Detect which cell encompasses the target text, then output its (x, y) center coordinate. 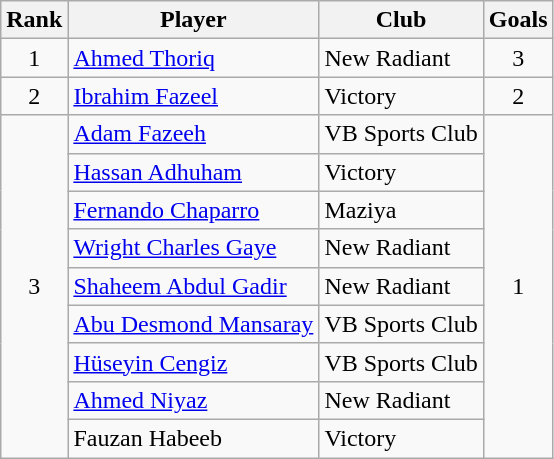
Ahmed Thoriq (194, 58)
Ahmed Niyaz (194, 400)
Hassan Adhuham (194, 172)
Abu Desmond Mansaray (194, 324)
Player (194, 20)
Fauzan Habeeb (194, 438)
Maziya (401, 210)
Rank (34, 20)
Goals (518, 20)
Shaheem Abdul Gadir (194, 286)
Club (401, 20)
Ibrahim Fazeel (194, 96)
Fernando Chaparro (194, 210)
Wright Charles Gaye (194, 248)
Hüseyin Cengiz (194, 362)
Adam Fazeeh (194, 134)
